Detect which cell encompasses the target text, then output its [x, y] center coordinate. 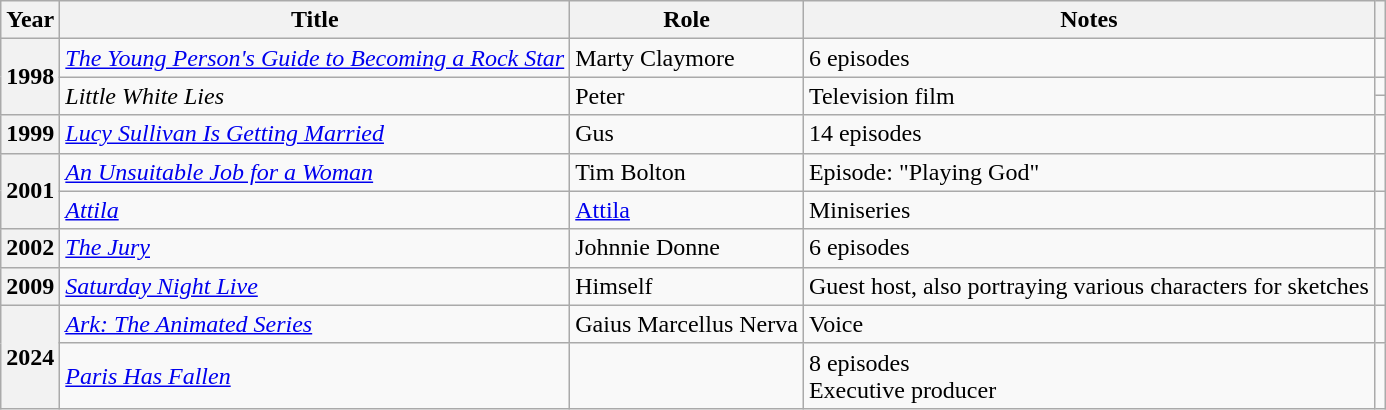
Notes [1088, 20]
1999 [30, 134]
Johnnie Donne [687, 248]
Himself [687, 286]
Television film [1088, 96]
The Young Person's Guide to Becoming a Rock Star [315, 58]
2009 [30, 286]
Peter [687, 96]
Year [30, 20]
Tim Bolton [687, 172]
2002 [30, 248]
Gaius Marcellus Nerva [687, 324]
Lucy Sullivan Is Getting Married [315, 134]
Guest host, also portraying various characters for sketches [1088, 286]
Title [315, 20]
Saturday Night Live [315, 286]
2001 [30, 191]
Little White Lies [315, 96]
Miniseries [1088, 210]
8 episodesExecutive producer [1088, 376]
Gus [687, 134]
Ark: The Animated Series [315, 324]
Episode: "Playing God" [1088, 172]
An Unsuitable Job for a Woman [315, 172]
14 episodes [1088, 134]
Marty Claymore [687, 58]
Paris Has Fallen [315, 376]
1998 [30, 77]
Role [687, 20]
Voice [1088, 324]
2024 [30, 356]
The Jury [315, 248]
